Scan for the cell matching the given text and deliver its (X, Y) coordinate at center. 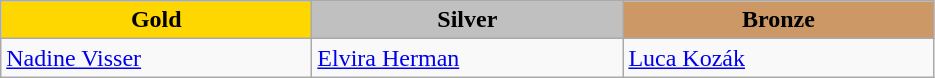
Silver (468, 20)
Bronze (778, 20)
Gold (156, 20)
Luca Kozák (778, 58)
Nadine Visser (156, 58)
Elvira Herman (468, 58)
